Identify which cell holds the provided text, then report its (x, y) central coordinate. 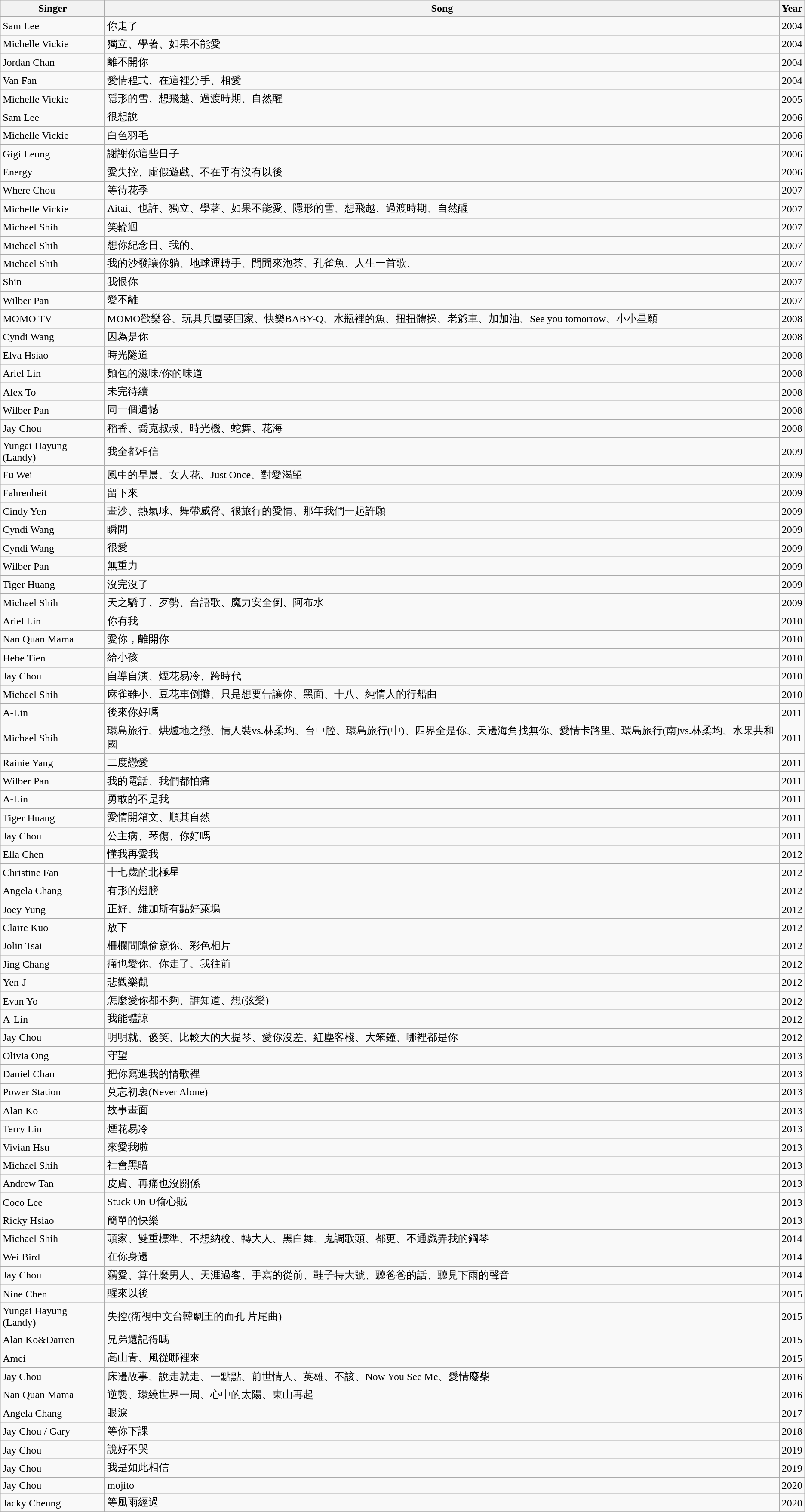
Aitai、也許、獨立、學著、如果不能愛、隱形的雪、想飛越、過渡時期、自然醒 (442, 209)
Jay Chou / Gary (52, 1432)
麻雀雖小、豆花車倒攤、只是想要告讓你、黑面、十八、純情人的行船曲 (442, 695)
守望 (442, 1056)
悲觀樂觀 (442, 983)
放下 (442, 928)
來愛我啦 (442, 1147)
Joey Yung (52, 909)
竊愛、算什麼男人、天涯過客、手寫的從前、鞋子特大號、聽爸爸的話、聽見下雨的聲音 (442, 1275)
Wei Bird (52, 1257)
我全都相信 (442, 452)
Jing Chang (52, 964)
你有我 (442, 621)
等風雨經過 (442, 1503)
我的電話、我們都怕痛 (442, 781)
2005 (792, 99)
逆襲、環繞世界一周、心中的太陽、東山再起 (442, 1395)
自導自演、煙花易冷、跨時代 (442, 676)
Van Fan (52, 81)
Daniel Chan (52, 1074)
Andrew Tan (52, 1184)
兄弟還記得嗎 (442, 1340)
十七歲的北極星 (442, 873)
無重力 (442, 567)
說好不哭 (442, 1450)
公主病、琴傷、你好嗎 (442, 836)
給小孩 (442, 658)
因為是你 (442, 337)
你走了 (442, 26)
Hebe Tien (52, 658)
Energy (52, 172)
留下來 (442, 493)
同一個遺憾 (442, 410)
失控(衛視中文台韓劇王的面孔 片尾曲) (442, 1317)
Jacky Cheung (52, 1503)
柵欄間隙偷窺你、彩色相片 (442, 946)
畫沙、熱氣球、舞帶威脅、很旅行的愛情、那年我們一起許願 (442, 512)
Stuck On U偷心賊 (442, 1202)
Vivian Hsu (52, 1147)
愛情程式、在這裡分手、相愛 (442, 81)
Where Chou (52, 191)
等你下課 (442, 1432)
把你寫進我的情歌裡 (442, 1074)
2018 (792, 1432)
愛失控、虛假遊戲、不在乎有沒有以後 (442, 172)
高山青、風從哪裡來 (442, 1358)
獨立、學著、如果不能愛 (442, 44)
床邊故事、說走就走、一點點、前世情人、英雄、不該、Now You See Me、愛情廢柴 (442, 1377)
Alan Ko (52, 1110)
很愛 (442, 548)
2017 (792, 1413)
怎麼愛你都不夠、誰知道、想(弦樂) (442, 1001)
簡單的快樂 (442, 1220)
天之驕子、歹勢、台語歌、魔力安全倒、阿布水 (442, 603)
Shin (52, 282)
很想說 (442, 118)
Jordan Chan (52, 63)
風中的早晨、女人花、Just Once、對愛渴望 (442, 475)
Amei (52, 1358)
Fahrenheit (52, 493)
MOMO歡樂谷、玩具兵團要回家、快樂BABY-Q、水瓶裡的魚、扭扭體操、老爺車、加加油、See you tomorrow、小小星願 (442, 319)
眼淚 (442, 1413)
我的沙發讓你躺、地球運轉手、閒閒來泡茶、孔雀魚、人生一首歌、 (442, 264)
故事畫面 (442, 1110)
未完待續 (442, 392)
Rainie Yang (52, 763)
MOMO TV (52, 319)
有形的翅膀 (442, 891)
愛情開箱文、順其自然 (442, 818)
Fu Wei (52, 475)
離不開你 (442, 63)
我恨你 (442, 282)
Coco Lee (52, 1202)
Evan Yo (52, 1001)
環島旅行、烘爐地之戀、情人裝vs.林柔均、台中腔、環島旅行(中)、四界全是你、天邊海角找無你、愛情卡路里、環島旅行(南)vs.林柔均、水果共和國 (442, 738)
Yen-J (52, 983)
Power Station (52, 1092)
在你身邊 (442, 1257)
隱形的雪、想飛越、過渡時期、自然醒 (442, 99)
愛不離 (442, 300)
Alan Ko&Darren (52, 1340)
勇敢的不是我 (442, 800)
二度戀愛 (442, 763)
後來你好嗎 (442, 713)
Nine Chen (52, 1294)
Jolin Tsai (52, 946)
等待花季 (442, 191)
莫忘初衷(Never Alone) (442, 1092)
我能體諒 (442, 1019)
瞬間 (442, 530)
笑輪迴 (442, 227)
Christine Fan (52, 873)
謝謝你這些日子 (442, 154)
痛也愛你、你走了、我往前 (442, 964)
Cindy Yen (52, 512)
Ella Chen (52, 855)
麵包的滋味/你的味道 (442, 374)
mojito (442, 1485)
沒完沒了 (442, 585)
時光隧道 (442, 355)
愛你，離開你 (442, 640)
懂我再愛我 (442, 855)
Olivia Ong (52, 1056)
我是如此相信 (442, 1468)
皮膚、再痛也沒關係 (442, 1184)
Elva Hsiao (52, 355)
醒來以後 (442, 1294)
想你紀念日、我的、 (442, 246)
白色羽毛 (442, 136)
頭家、雙重標準、不想納稅、轉大人、黑白舞、鬼調歌頭、都更、不通戲弄我的鋼琴 (442, 1238)
Singer (52, 9)
Claire Kuo (52, 928)
Song (442, 9)
煙花易冷 (442, 1129)
Terry Lin (52, 1129)
稻香、喬克叔叔、時光機、蛇舞、花海 (442, 428)
Ricky Hsiao (52, 1220)
Gigi Leung (52, 154)
社會黑暗 (442, 1165)
Alex To (52, 392)
正好、維加斯有點好萊塢 (442, 909)
Year (792, 9)
明明就、傻笑、比較大的大提琴、愛你沒差、紅塵客棧、大笨鐘、哪裡都是你 (442, 1037)
